Return [x, y] of the center of cell containing provided text 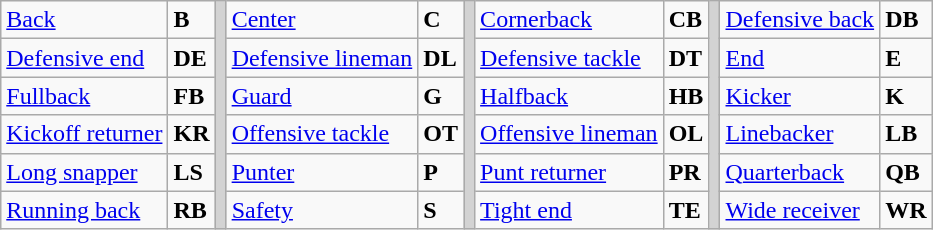
FB [192, 96]
OL [686, 134]
Long snapper [84, 172]
Guard [322, 96]
P [441, 172]
RB [192, 210]
Kickoff returner [84, 134]
DB [906, 20]
Cornerback [570, 20]
K [906, 96]
Defensive back [800, 20]
S [441, 210]
Defensive lineman [322, 58]
Linebacker [800, 134]
Halfback [570, 96]
Offensive lineman [570, 134]
Center [322, 20]
Fullback [84, 96]
CB [686, 20]
End [800, 58]
Defensive tackle [570, 58]
QB [906, 172]
Punter [322, 172]
HB [686, 96]
Offensive tackle [322, 134]
WR [906, 210]
Running back [84, 210]
Back [84, 20]
Punt returner [570, 172]
DL [441, 58]
TE [686, 210]
G [441, 96]
Tight end [570, 210]
Kicker [800, 96]
Defensive end [84, 58]
Safety [322, 210]
E [906, 58]
PR [686, 172]
DT [686, 58]
KR [192, 134]
DE [192, 58]
B [192, 20]
OT [441, 134]
Quarterback [800, 172]
LS [192, 172]
LB [906, 134]
Wide receiver [800, 210]
C [441, 20]
